Extract the (x, y) coordinate from the center of the cell holding the provided text.  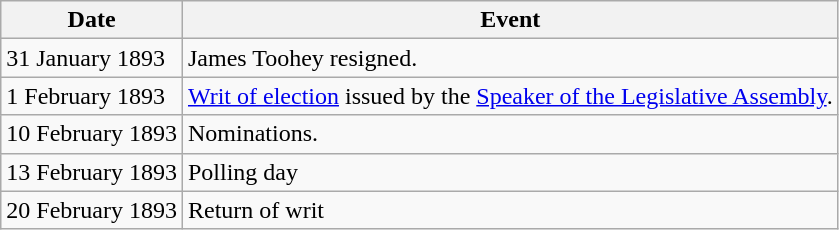
Event (510, 20)
Nominations. (510, 134)
Writ of election issued by the Speaker of the Legislative Assembly. (510, 96)
1 February 1893 (92, 96)
Return of writ (510, 210)
13 February 1893 (92, 172)
James Toohey resigned. (510, 58)
10 February 1893 (92, 134)
31 January 1893 (92, 58)
Date (92, 20)
Polling day (510, 172)
20 February 1893 (92, 210)
